From the cell containing the given text, extract its center point as (X, Y) coordinate. 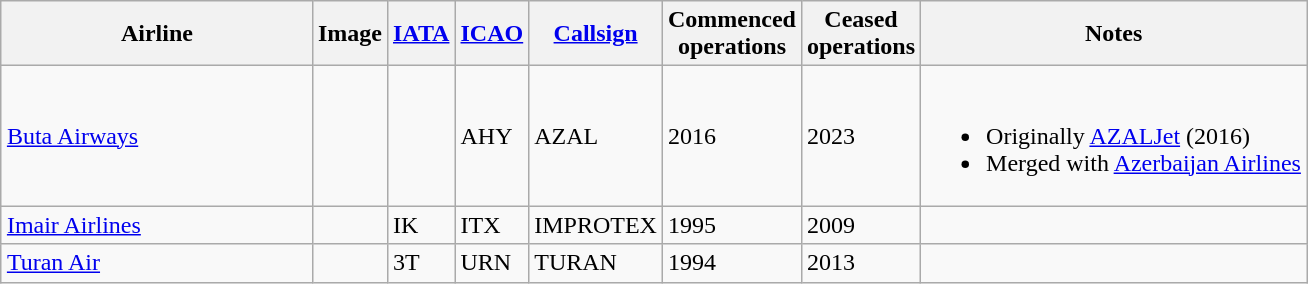
URN (492, 263)
ICAO (492, 34)
IK (421, 225)
Notes (1114, 34)
3T (421, 263)
2016 (732, 136)
Imair Airlines (156, 225)
2013 (860, 263)
Image (350, 34)
Callsign (596, 34)
Ceasedoperations (860, 34)
Turan Air (156, 263)
2009 (860, 225)
Airline (156, 34)
Buta Airways (156, 136)
Commencedoperations (732, 34)
2023 (860, 136)
Originally AZALJet (2016)Merged with Azerbaijan Airlines (1114, 136)
1995 (732, 225)
TURAN (596, 263)
AHY (492, 136)
IATA (421, 34)
AZAL (596, 136)
IMPROTEX (596, 225)
ITX (492, 225)
1994 (732, 263)
